Detect which cell encompasses the target text, then output its (x, y) center coordinate. 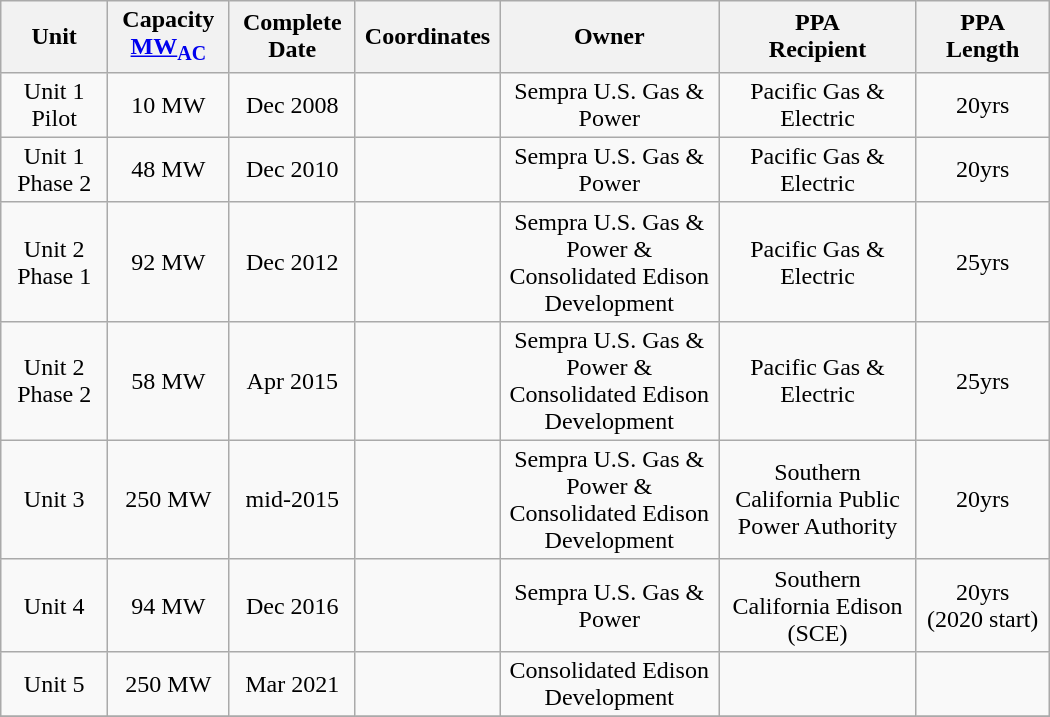
Unit 5 (54, 684)
Dec 2010 (292, 170)
PPARecipient (818, 36)
92 MW (169, 262)
Southern California Edison (SCE) (818, 605)
Unit (54, 36)
Unit 1Phase 2 (54, 170)
20yrs(2020 start) (982, 605)
Consolidated Edison Development (610, 684)
Coordinates (427, 36)
Unit 1Pilot (54, 104)
CapacityMWAC (169, 36)
Apr 2015 (292, 380)
Unit 2Phase 2 (54, 380)
48 MW (169, 170)
Unit 2Phase 1 (54, 262)
Mar 2021 (292, 684)
Unit 3 (54, 500)
10 MW (169, 104)
Southern California Public Power Authority (818, 500)
Dec 2008 (292, 104)
94 MW (169, 605)
mid-2015 (292, 500)
PPALength (982, 36)
Unit 4 (54, 605)
Dec 2016 (292, 605)
58 MW (169, 380)
Dec 2012 (292, 262)
CompleteDate (292, 36)
Owner (610, 36)
